From the cell containing the given text, extract its center point as [x, y] coordinate. 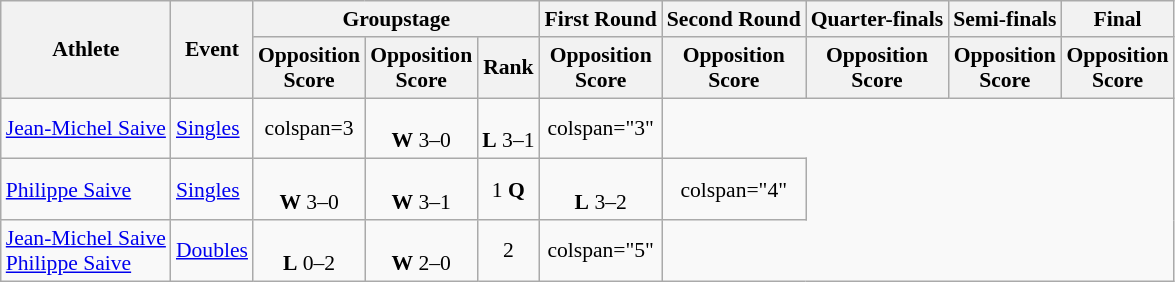
W 3–1 [421, 190]
Second Round [734, 19]
Semi-finals [1004, 19]
L 3–2 [601, 190]
Jean-Michel Saive [86, 128]
First Round [601, 19]
colspan="5" [601, 250]
colspan=3 [309, 128]
Event [212, 50]
Philippe Saive [86, 190]
Groupstage [396, 19]
W 2–0 [421, 250]
Rank [508, 68]
colspan="4" [734, 190]
Athlete [86, 50]
L 0–2 [309, 250]
Doubles [212, 250]
colspan="3" [601, 128]
L 3–1 [508, 128]
2 [508, 250]
Jean-Michel SaivePhilippe Saive [86, 250]
Final [1117, 19]
1 Q [508, 190]
Quarter-finals [877, 19]
